Return (X, Y) of the center of cell containing provided text 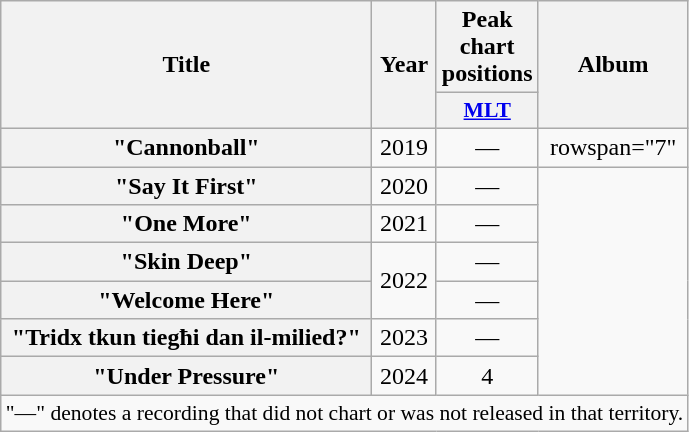
MLT (487, 111)
2020 (404, 185)
"Under Pressure" (186, 376)
Peak chart positions (487, 47)
2021 (404, 224)
2024 (404, 376)
Title (186, 65)
2019 (404, 147)
"Skin Deep" (186, 262)
2022 (404, 281)
"Tridx tkun tiegħi dan il-milied?" (186, 338)
"Say It First" (186, 185)
Year (404, 65)
rowspan="7" (613, 147)
Album (613, 65)
"Welcome Here" (186, 300)
"—" denotes a recording that did not chart or was not released in that territory. (345, 413)
"One More" (186, 224)
"Cannonball" (186, 147)
2023 (404, 338)
4 (487, 376)
